Locate the cell with the specified text and output its [x, y] center coordinate. 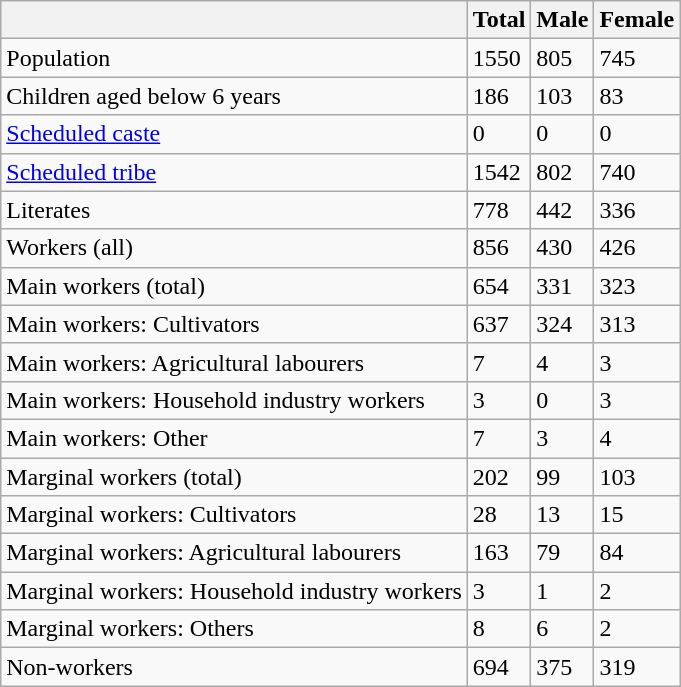
Marginal workers: Others [234, 629]
319 [637, 667]
Main workers: Other [234, 438]
Marginal workers: Cultivators [234, 515]
15 [637, 515]
Workers (all) [234, 248]
Total [499, 20]
Main workers: Cultivators [234, 324]
778 [499, 210]
637 [499, 324]
324 [562, 324]
Scheduled tribe [234, 172]
1 [562, 591]
8 [499, 629]
694 [499, 667]
28 [499, 515]
805 [562, 58]
83 [637, 96]
430 [562, 248]
802 [562, 172]
1542 [499, 172]
375 [562, 667]
745 [637, 58]
331 [562, 286]
186 [499, 96]
442 [562, 210]
Female [637, 20]
Main workers: Household industry workers [234, 400]
Literates [234, 210]
6 [562, 629]
856 [499, 248]
13 [562, 515]
Scheduled caste [234, 134]
740 [637, 172]
99 [562, 477]
Marginal workers (total) [234, 477]
Main workers (total) [234, 286]
84 [637, 553]
1550 [499, 58]
202 [499, 477]
Population [234, 58]
654 [499, 286]
426 [637, 248]
79 [562, 553]
Children aged below 6 years [234, 96]
Marginal workers: Household industry workers [234, 591]
336 [637, 210]
323 [637, 286]
Male [562, 20]
Main workers: Agricultural labourers [234, 362]
Marginal workers: Agricultural labourers [234, 553]
313 [637, 324]
163 [499, 553]
Non-workers [234, 667]
